Pinpoint the cell where the given text exists, returning its (x, y) midpoint coordinate. 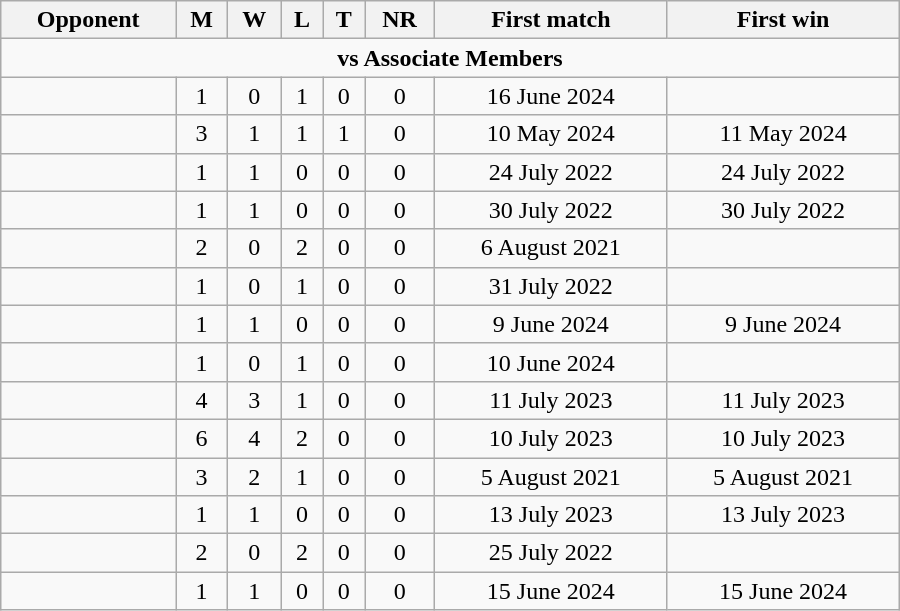
W (254, 20)
L (302, 20)
10 May 2024 (551, 134)
6 August 2021 (551, 248)
NR (399, 20)
10 June 2024 (551, 362)
25 July 2022 (551, 553)
vs Associate Members (450, 58)
First match (551, 20)
16 June 2024 (551, 96)
11 May 2024 (783, 134)
T (344, 20)
6 (202, 438)
M (202, 20)
31 July 2022 (551, 286)
Opponent (88, 20)
First win (783, 20)
